Search for the cell housing the specified text and yield its [x, y] center coordinate. 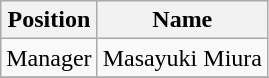
Masayuki Miura [182, 58]
Position [49, 20]
Name [182, 20]
Manager [49, 58]
